From the cell containing the given text, extract its center point as [x, y] coordinate. 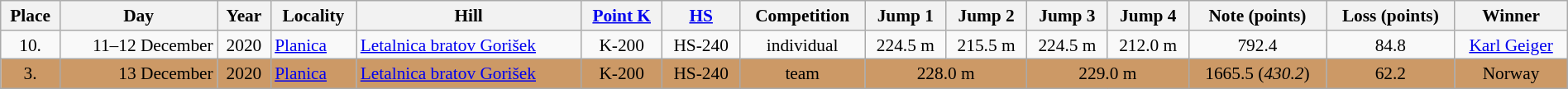
Karl Geiger [1511, 45]
215.5 m [987, 45]
Norway [1511, 74]
Jump 1 [906, 16]
11–12 December [138, 45]
84.8 [1391, 45]
10. [31, 45]
Jump 2 [987, 16]
Place [31, 16]
HS [701, 16]
Jump 3 [1067, 16]
3. [31, 74]
individual [802, 45]
Hill [469, 16]
Year [244, 16]
Day [138, 16]
228.0 m [946, 74]
212.0 m [1148, 45]
13 December [138, 74]
Jump 4 [1148, 16]
229.0 m [1107, 74]
Locality [313, 16]
Note (points) [1257, 16]
62.2 [1391, 74]
Loss (points) [1391, 16]
792.4 [1257, 45]
Winner [1511, 16]
team [802, 74]
Point K [622, 16]
1665.5 (430.2) [1257, 74]
Competition [802, 16]
